Capture the cell that displays the provided text and extract its [X, Y] central coordinate. 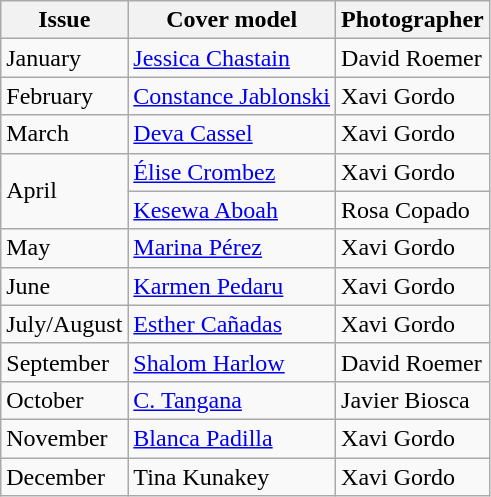
June [64, 286]
January [64, 58]
October [64, 400]
Kesewa Aboah [232, 210]
Tina Kunakey [232, 477]
March [64, 134]
Issue [64, 20]
Marina Pérez [232, 248]
Photographer [413, 20]
Élise Crombez [232, 172]
December [64, 477]
Shalom Harlow [232, 362]
Constance Jablonski [232, 96]
September [64, 362]
July/August [64, 324]
Cover model [232, 20]
Jessica Chastain [232, 58]
November [64, 438]
Rosa Copado [413, 210]
Javier Biosca [413, 400]
C. Tangana [232, 400]
Blanca Padilla [232, 438]
Esther Cañadas [232, 324]
Karmen Pedaru [232, 286]
Deva Cassel [232, 134]
April [64, 191]
May [64, 248]
February [64, 96]
